Find where the given text appears and provide that cell's center as (X, Y) coordinate. 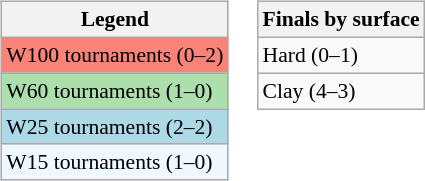
Finals by surface (340, 20)
Hard (0–1) (340, 55)
Legend (114, 20)
W15 tournaments (1–0) (114, 162)
Clay (4–3) (340, 91)
W100 tournaments (0–2) (114, 55)
W25 tournaments (2–2) (114, 127)
W60 tournaments (1–0) (114, 91)
